Determine the (x, y) coordinate at the center of the cell enclosing the given text.  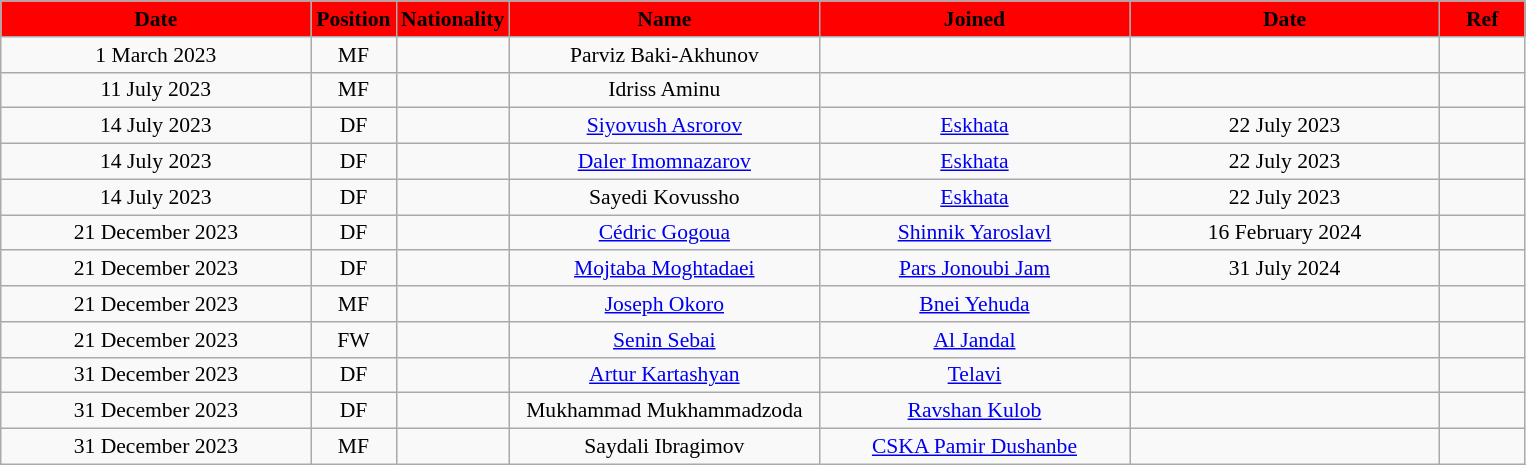
FW (354, 340)
Pars Jonoubi Jam (974, 269)
Joined (974, 19)
CSKA Pamir Dushanbe (974, 447)
Senin Sebai (664, 340)
Sayedi Kovussho (664, 197)
Daler Imomnazarov (664, 162)
Parviz Baki-Akhunov (664, 55)
Nationality (452, 19)
Idriss Aminu (664, 90)
Saydali Ibragimov (664, 447)
11 July 2023 (156, 90)
Joseph Okoro (664, 304)
Cédric Gogoua (664, 233)
Position (354, 19)
Bnei Yehuda (974, 304)
Siyovush Asrorov (664, 126)
1 March 2023 (156, 55)
Mukhammad Mukhammadzoda (664, 411)
Shinnik Yaroslavl (974, 233)
31 July 2024 (1285, 269)
Ref (1482, 19)
Artur Kartashyan (664, 375)
16 February 2024 (1285, 233)
Telavi (974, 375)
Mojtaba Moghtadaei (664, 269)
Al Jandal (974, 340)
Ravshan Kulob (974, 411)
Name (664, 19)
